Pinpoint the cell where the given text exists, returning its [x, y] midpoint coordinate. 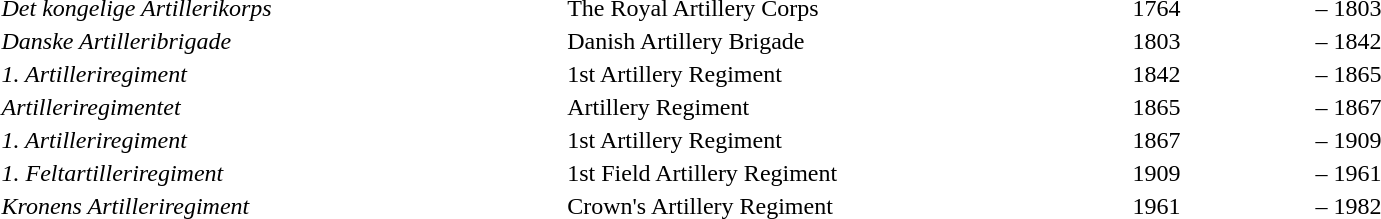
1842 [1221, 74]
1803 [1221, 41]
1st Field Artillery Regiment [847, 173]
Artilleriregimentet [282, 107]
Danish Artillery Brigade [847, 41]
1. Feltartilleriregiment [282, 173]
1909 [1221, 173]
Danske Artilleribrigade [282, 41]
Artillery Regiment [847, 107]
1867 [1221, 140]
1865 [1221, 107]
